Find where the given text appears and provide that cell's center as (x, y) coordinate. 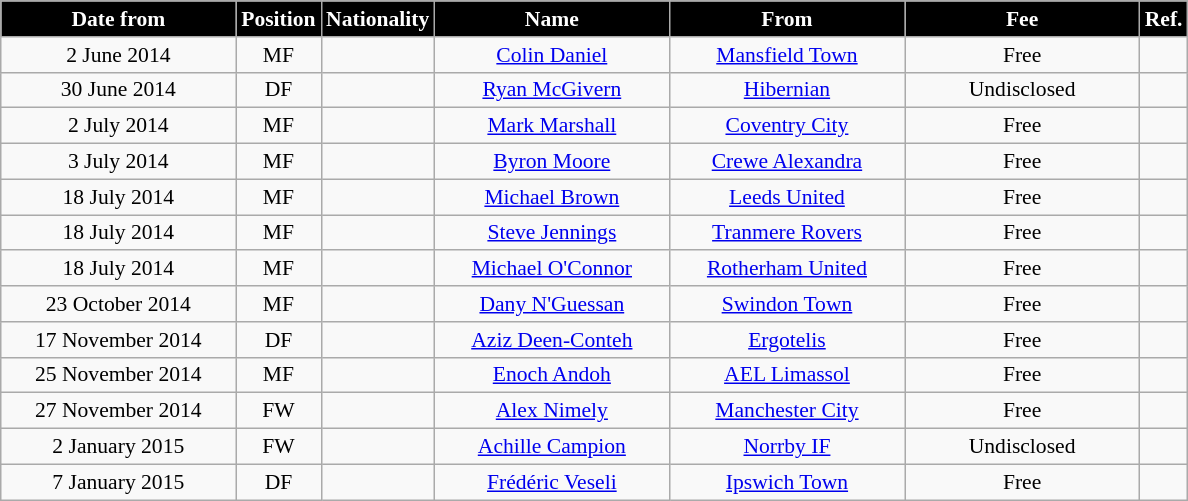
Enoch Andoh (552, 375)
Fee (1022, 19)
Crewe Alexandra (786, 162)
17 November 2014 (118, 340)
Position (278, 19)
Ipswich Town (786, 482)
Achille Campion (552, 447)
3 July 2014 (118, 162)
Date from (118, 19)
Rotherham United (786, 269)
30 June 2014 (118, 90)
23 October 2014 (118, 304)
Ref. (1164, 19)
Steve Jennings (552, 233)
Nationality (378, 19)
From (786, 19)
Colin Daniel (552, 55)
Alex Nimely (552, 411)
Swindon Town (786, 304)
Hibernian (786, 90)
Name (552, 19)
25 November 2014 (118, 375)
Michael O'Connor (552, 269)
Byron Moore (552, 162)
AEL Limassol (786, 375)
Ergotelis (786, 340)
Manchester City (786, 411)
Coventry City (786, 126)
Michael Brown (552, 197)
Norrby IF (786, 447)
Aziz Deen-Conteh (552, 340)
Frédéric Veseli (552, 482)
Tranmere Rovers (786, 233)
27 November 2014 (118, 411)
Leeds United (786, 197)
Ryan McGivern (552, 90)
Dany N'Guessan (552, 304)
2 July 2014 (118, 126)
7 January 2015 (118, 482)
2 January 2015 (118, 447)
2 June 2014 (118, 55)
Mansfield Town (786, 55)
Mark Marshall (552, 126)
